Identify which cell holds the provided text, then report its [x, y] central coordinate. 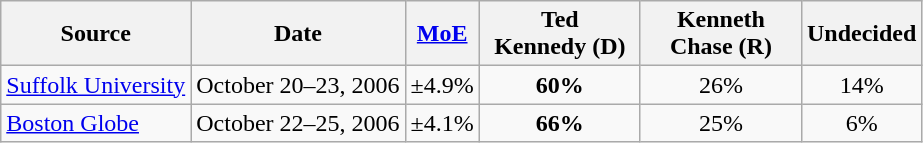
60% [560, 85]
6% [861, 123]
October 20–23, 2006 [298, 85]
October 22–25, 2006 [298, 123]
±4.9% [442, 85]
Date [298, 34]
Boston Globe [96, 123]
14% [861, 85]
Undecided [861, 34]
26% [720, 85]
KennethChase (R) [720, 34]
Source [96, 34]
±4.1% [442, 123]
TedKennedy (D) [560, 34]
25% [720, 123]
MoE [442, 34]
66% [560, 123]
Suffolk University [96, 85]
